Capture the cell that displays the provided text and extract its [X, Y] central coordinate. 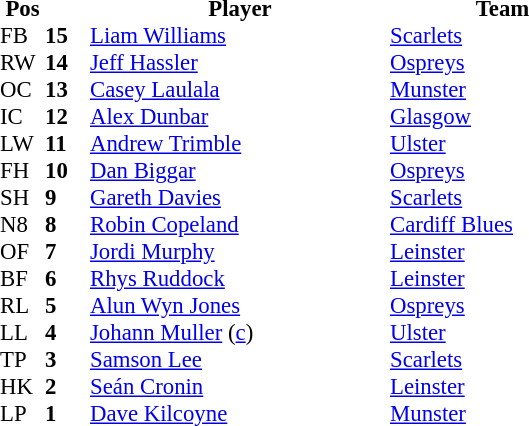
3 [68, 360]
Dan Biggar [240, 170]
8 [68, 224]
LW [22, 144]
N8 [22, 224]
Robin Copeland [240, 224]
Jeff Hassler [240, 62]
OF [22, 252]
FB [22, 36]
FH [22, 170]
TP [22, 360]
Johann Muller (c) [240, 332]
OC [22, 90]
12 [68, 116]
10 [68, 170]
14 [68, 62]
2 [68, 386]
7 [68, 252]
Seán Cronin [240, 386]
15 [68, 36]
HK [22, 386]
Liam Williams [240, 36]
4 [68, 332]
Alun Wyn Jones [240, 306]
Andrew Trimble [240, 144]
5 [68, 306]
Rhys Ruddock [240, 278]
RW [22, 62]
LL [22, 332]
Casey Laulala [240, 90]
Jordi Murphy [240, 252]
SH [22, 198]
IC [22, 116]
Samson Lee [240, 360]
BF [22, 278]
13 [68, 90]
RL [22, 306]
6 [68, 278]
Alex Dunbar [240, 116]
9 [68, 198]
11 [68, 144]
Gareth Davies [240, 198]
